Pinpoint the cell where the given text exists, returning its (X, Y) midpoint coordinate. 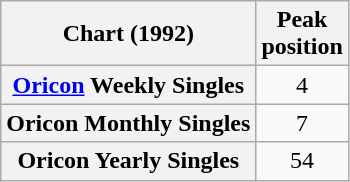
4 (302, 85)
Oricon Weekly Singles (128, 85)
Oricon Monthly Singles (128, 123)
7 (302, 123)
Peakposition (302, 34)
Oricon Yearly Singles (128, 161)
Chart (1992) (128, 34)
54 (302, 161)
